From the cell containing the given text, extract its center point as (x, y) coordinate. 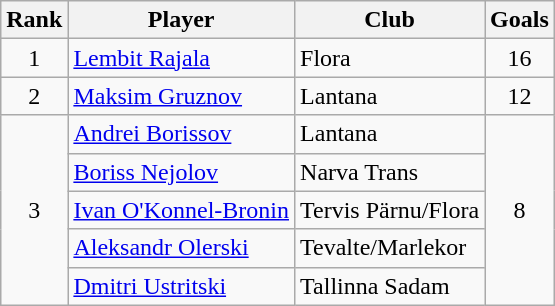
Tevalte/Marlekor (390, 248)
8 (520, 210)
Aleksandr Olerski (182, 248)
Goals (520, 20)
Tallinna Sadam (390, 286)
Club (390, 20)
Boriss Nejolov (182, 172)
12 (520, 96)
Andrei Borissov (182, 134)
1 (34, 58)
Narva Trans (390, 172)
Tervis Pärnu/Flora (390, 210)
16 (520, 58)
Maksim Gruznov (182, 96)
3 (34, 210)
Lembit Rajala (182, 58)
2 (34, 96)
Flora (390, 58)
Ivan O'Konnel-Bronin (182, 210)
Player (182, 20)
Dmitri Ustritski (182, 286)
Rank (34, 20)
